Output the (X, Y) coordinate of the center of the cell containing the given text.  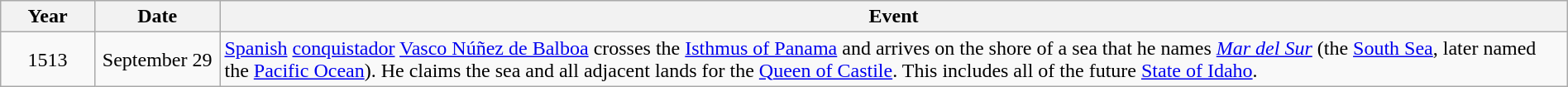
September 29 (157, 60)
1513 (48, 60)
Year (48, 17)
Event (893, 17)
Date (157, 17)
